Locate the cell with the specified text and output its (x, y) center coordinate. 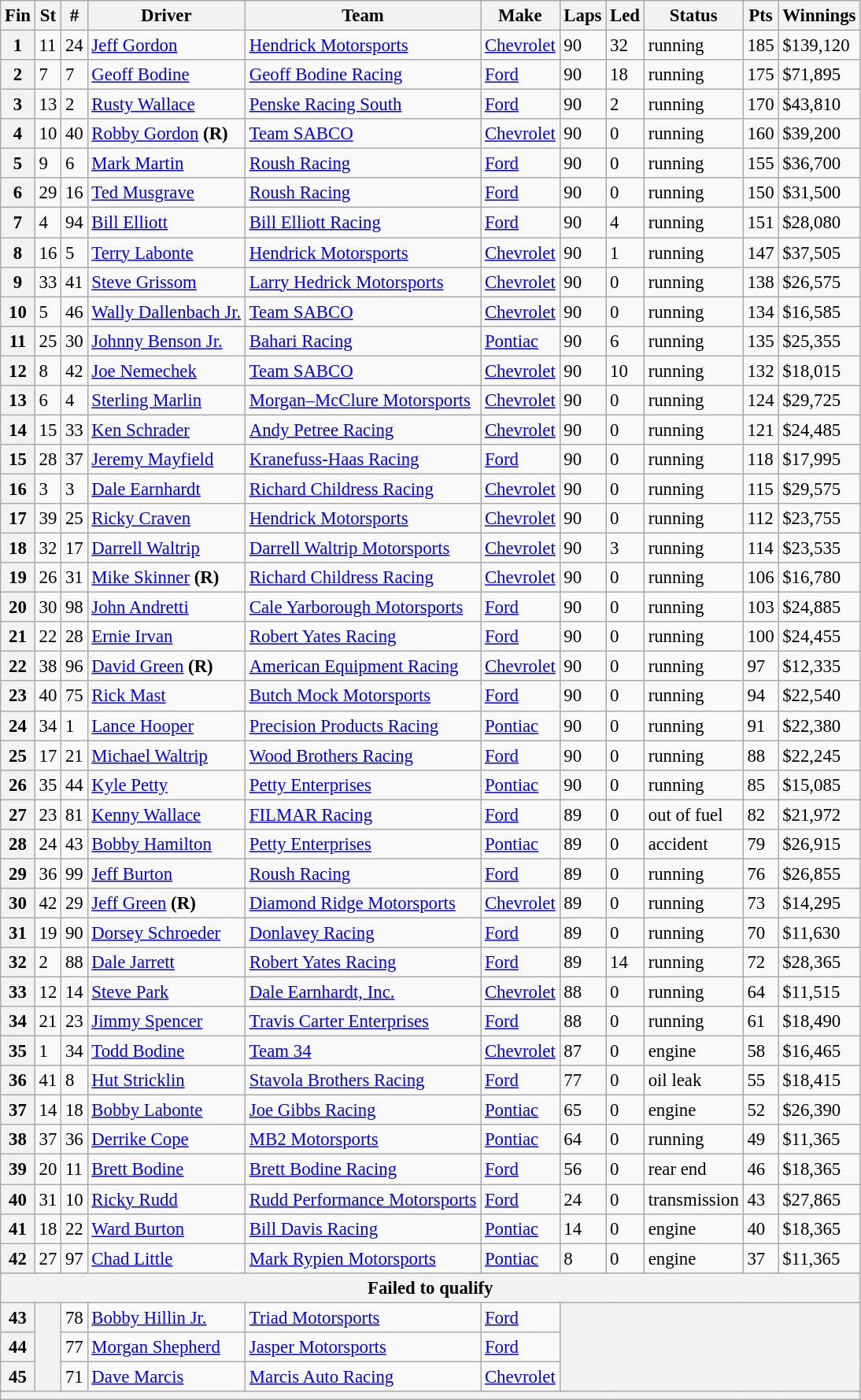
John Andretti (166, 608)
Lance Hooper (166, 726)
$26,390 (819, 1110)
American Equipment Racing (362, 667)
Mike Skinner (R) (166, 578)
Precision Products Racing (362, 726)
$26,855 (819, 874)
Ernie Irvan (166, 637)
100 (760, 637)
$26,575 (819, 282)
55 (760, 1080)
$29,575 (819, 489)
Geoff Bodine (166, 75)
rear end (693, 1169)
Jeff Burton (166, 874)
114 (760, 549)
Mark Martin (166, 164)
Steve Grissom (166, 282)
147 (760, 253)
87 (582, 1051)
$24,485 (819, 430)
Ken Schrader (166, 430)
Geoff Bodine Racing (362, 75)
132 (760, 371)
St (47, 16)
Ward Burton (166, 1228)
Led (625, 16)
Morgan Shepherd (166, 1347)
Stavola Brothers Racing (362, 1080)
49 (760, 1140)
150 (760, 193)
$22,380 (819, 726)
Cale Yarborough Motorsports (362, 608)
accident (693, 844)
Winnings (819, 16)
Bobby Labonte (166, 1110)
112 (760, 519)
$139,120 (819, 46)
$28,080 (819, 223)
Terry Labonte (166, 253)
$28,365 (819, 962)
91 (760, 726)
Rusty Wallace (166, 105)
Wally Dallenbach Jr. (166, 312)
Ricky Craven (166, 519)
Darrell Waltrip (166, 549)
81 (74, 815)
115 (760, 489)
$25,355 (819, 341)
Joe Gibbs Racing (362, 1110)
Rick Mast (166, 696)
$21,972 (819, 815)
Chad Little (166, 1258)
Jasper Motorsports (362, 1347)
79 (760, 844)
Kranefuss-Haas Racing (362, 460)
Darrell Waltrip Motorsports (362, 549)
65 (582, 1110)
Failed to qualify (430, 1287)
106 (760, 578)
Steve Park (166, 992)
72 (760, 962)
$23,755 (819, 519)
$18,015 (819, 371)
Jeremy Mayfield (166, 460)
Butch Mock Motorsports (362, 696)
Bahari Racing (362, 341)
Kenny Wallace (166, 815)
Bill Elliott (166, 223)
96 (74, 667)
Dale Jarrett (166, 962)
118 (760, 460)
oil leak (693, 1080)
$26,915 (819, 844)
$18,415 (819, 1080)
$36,700 (819, 164)
Morgan–McClure Motorsports (362, 401)
56 (582, 1169)
Rudd Performance Motorsports (362, 1199)
$15,085 (819, 785)
Ricky Rudd (166, 1199)
$29,725 (819, 401)
Joe Nemechek (166, 371)
$11,515 (819, 992)
Make (520, 16)
$31,500 (819, 193)
Jeff Green (R) (166, 903)
$71,895 (819, 75)
Team (362, 16)
Jimmy Spencer (166, 1021)
Michael Waltrip (166, 755)
Driver (166, 16)
# (74, 16)
$16,465 (819, 1051)
$43,810 (819, 105)
82 (760, 815)
Todd Bodine (166, 1051)
58 (760, 1051)
$24,455 (819, 637)
$16,780 (819, 578)
$24,885 (819, 608)
Bobby Hamilton (166, 844)
Donlavey Racing (362, 933)
Andy Petree Racing (362, 430)
Pts (760, 16)
$16,585 (819, 312)
Triad Motorsports (362, 1317)
Brett Bodine (166, 1169)
Bill Elliott Racing (362, 223)
124 (760, 401)
out of fuel (693, 815)
71 (74, 1376)
75 (74, 696)
$27,865 (819, 1199)
185 (760, 46)
$22,540 (819, 696)
170 (760, 105)
85 (760, 785)
Bill Davis Racing (362, 1228)
103 (760, 608)
121 (760, 430)
Dorsey Schroeder (166, 933)
$12,335 (819, 667)
Travis Carter Enterprises (362, 1021)
61 (760, 1021)
Ted Musgrave (166, 193)
Bobby Hillin Jr. (166, 1317)
$37,505 (819, 253)
52 (760, 1110)
138 (760, 282)
$22,245 (819, 755)
Dave Marcis (166, 1376)
transmission (693, 1199)
David Green (R) (166, 667)
76 (760, 874)
Robby Gordon (R) (166, 134)
Fin (18, 16)
99 (74, 874)
FILMAR Racing (362, 815)
70 (760, 933)
Kyle Petty (166, 785)
Dale Earnhardt, Inc. (362, 992)
45 (18, 1376)
$23,535 (819, 549)
Jeff Gordon (166, 46)
134 (760, 312)
$17,995 (819, 460)
$18,490 (819, 1021)
Diamond Ridge Motorsports (362, 903)
Hut Stricklin (166, 1080)
78 (74, 1317)
155 (760, 164)
Derrike Cope (166, 1140)
73 (760, 903)
Larry Hedrick Motorsports (362, 282)
Penske Racing South (362, 105)
98 (74, 608)
$14,295 (819, 903)
$11,630 (819, 933)
160 (760, 134)
151 (760, 223)
Laps (582, 16)
Dale Earnhardt (166, 489)
Brett Bodine Racing (362, 1169)
Wood Brothers Racing (362, 755)
Mark Rypien Motorsports (362, 1258)
MB2 Motorsports (362, 1140)
$39,200 (819, 134)
175 (760, 75)
Sterling Marlin (166, 401)
Team 34 (362, 1051)
Marcis Auto Racing (362, 1376)
Johnny Benson Jr. (166, 341)
Status (693, 16)
135 (760, 341)
